Determine the (x, y) coordinate at the center of the cell enclosing the given text.  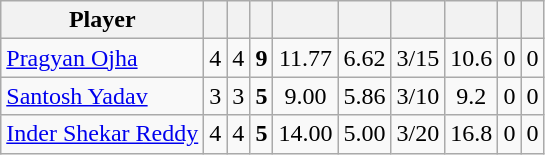
10.6 (472, 58)
5.00 (364, 134)
16.8 (472, 134)
Santosh Yadav (102, 96)
3/20 (418, 134)
Pragyan Ojha (102, 58)
6.62 (364, 58)
Player (102, 20)
Inder Shekar Reddy (102, 134)
14.00 (306, 134)
9 (262, 58)
5.86 (364, 96)
3/15 (418, 58)
3/10 (418, 96)
11.77 (306, 58)
9.2 (472, 96)
9.00 (306, 96)
